Determine the (X, Y) coordinate at the center of the cell enclosing the given text.  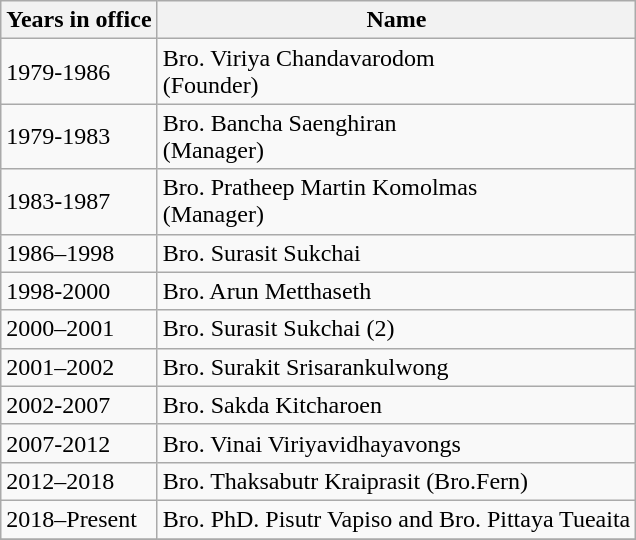
Bro. Surasit Sukchai (2) (396, 329)
Bro. Thaksabutr Kraiprasit (Bro.Fern) (396, 481)
Bro. Surakit Srisarankulwong (396, 367)
Bro. Bancha Saenghiran(Manager) (396, 136)
Bro. Vinai Viriyavidhayavongs (396, 443)
2018–Present (79, 519)
1986–1998 (79, 253)
1983-1987 (79, 202)
Name (396, 20)
Bro. Pratheep Martin Komolmas(Manager) (396, 202)
1979-1986 (79, 72)
Bro. Viriya Chandavarodom(Founder) (396, 72)
Bro. PhD. Pisutr Vapiso and Bro. Pittaya Tueaita (396, 519)
1979-1983 (79, 136)
2002-2007 (79, 405)
Bro. Surasit Sukchai (396, 253)
Years in office (79, 20)
1998-2000 (79, 291)
2000–2001 (79, 329)
2007-2012 (79, 443)
2012–2018 (79, 481)
Bro. Sakda Kitcharoen (396, 405)
2001–2002 (79, 367)
Bro. Arun Metthaseth (396, 291)
